Find where the given text appears and provide that cell's center as (X, Y) coordinate. 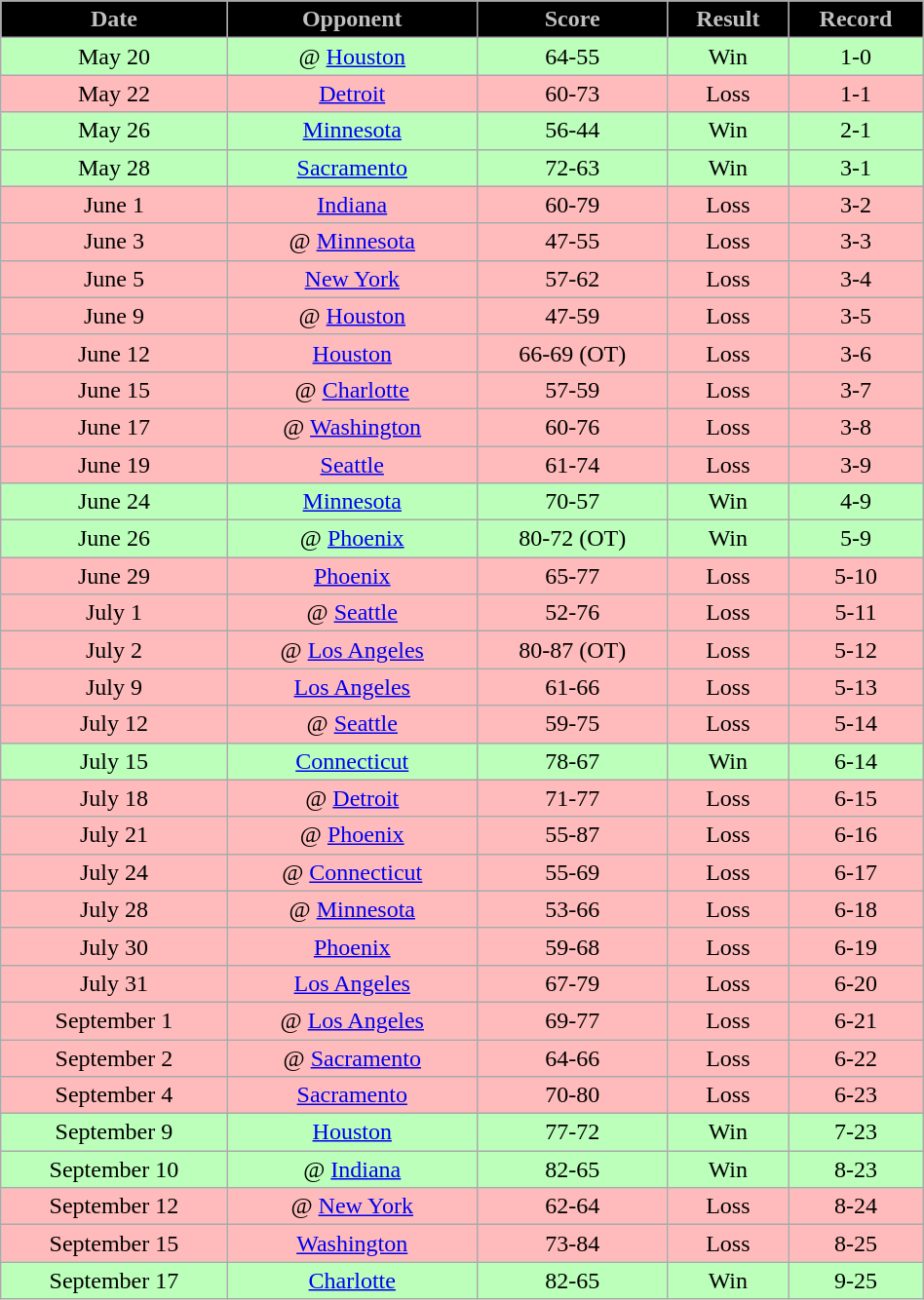
3-6 (856, 353)
@ Charlotte (352, 390)
July 9 (114, 687)
6-23 (856, 1095)
57-59 (572, 390)
66-69 (OT) (572, 353)
5-10 (856, 576)
May 20 (114, 57)
June 3 (114, 242)
8-24 (856, 1206)
60-73 (572, 94)
52-76 (572, 613)
70-80 (572, 1095)
8-23 (856, 1169)
6-21 (856, 1020)
July 24 (114, 872)
47-59 (572, 316)
June 17 (114, 427)
60-76 (572, 427)
47-55 (572, 242)
New York (352, 279)
70-57 (572, 502)
September 10 (114, 1169)
Washington (352, 1243)
56-44 (572, 131)
64-55 (572, 57)
July 1 (114, 613)
Seattle (352, 465)
July 12 (114, 724)
8-25 (856, 1243)
61-74 (572, 465)
59-68 (572, 946)
July 18 (114, 798)
3-9 (856, 465)
6-20 (856, 983)
3-5 (856, 316)
3-8 (856, 427)
@ Connecticut (352, 872)
59-75 (572, 724)
64-66 (572, 1057)
July 30 (114, 946)
3-3 (856, 242)
6-15 (856, 798)
July 2 (114, 650)
June 29 (114, 576)
71-77 (572, 798)
6-18 (856, 909)
9-25 (856, 1281)
@ Washington (352, 427)
60-79 (572, 205)
@ Sacramento (352, 1057)
Charlotte (352, 1281)
June 24 (114, 502)
Detroit (352, 94)
80-72 (OT) (572, 539)
Record (856, 19)
67-79 (572, 983)
June 1 (114, 205)
55-87 (572, 835)
July 21 (114, 835)
Result (728, 19)
July 15 (114, 761)
65-77 (572, 576)
1-0 (856, 57)
5-11 (856, 613)
@ Indiana (352, 1169)
September 1 (114, 1020)
6-17 (856, 872)
6-22 (856, 1057)
June 19 (114, 465)
July 28 (114, 909)
Connecticut (352, 761)
September 4 (114, 1095)
July 31 (114, 983)
June 12 (114, 353)
Date (114, 19)
3-4 (856, 279)
53-66 (572, 909)
June 26 (114, 539)
6-14 (856, 761)
62-64 (572, 1206)
5-12 (856, 650)
May 26 (114, 131)
6-19 (856, 946)
7-23 (856, 1132)
June 9 (114, 316)
May 22 (114, 94)
3-2 (856, 205)
77-72 (572, 1132)
80-87 (OT) (572, 650)
55-69 (572, 872)
5-13 (856, 687)
May 28 (114, 168)
69-77 (572, 1020)
Indiana (352, 205)
2-1 (856, 131)
1-1 (856, 94)
Opponent (352, 19)
September 17 (114, 1281)
6-16 (856, 835)
72-63 (572, 168)
73-84 (572, 1243)
4-9 (856, 502)
September 9 (114, 1132)
57-62 (572, 279)
3-7 (856, 390)
June 15 (114, 390)
5-9 (856, 539)
61-66 (572, 687)
78-67 (572, 761)
June 5 (114, 279)
September 2 (114, 1057)
September 15 (114, 1243)
@ New York (352, 1206)
@ Detroit (352, 798)
5-14 (856, 724)
3-1 (856, 168)
Score (572, 19)
September 12 (114, 1206)
